Provide the (x, y) coordinate of the cell's center where the given text is located.  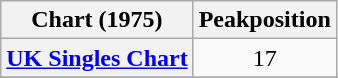
Peakposition (264, 20)
UK Singles Chart (97, 58)
17 (264, 58)
Chart (1975) (97, 20)
